For the text-containing cell, return its midpoint in [x, y] coordinate format. 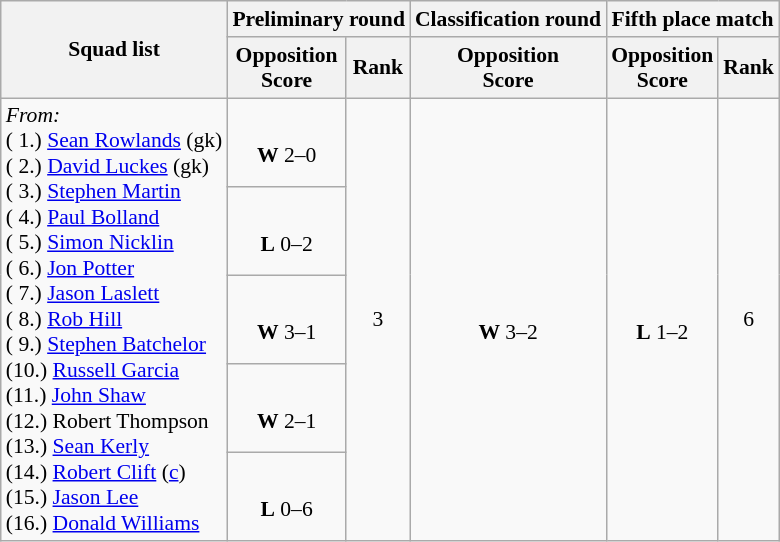
L 1–2 [662, 320]
3 [378, 320]
W 3–1 [286, 320]
L 0–6 [286, 498]
W 2–0 [286, 142]
Fifth place match [692, 19]
6 [748, 320]
W 2–1 [286, 408]
Squad list [114, 50]
L 0–2 [286, 232]
Preliminary round [318, 19]
W 3–2 [508, 320]
Classification round [508, 19]
